Return (X, Y) of the center of cell containing provided text 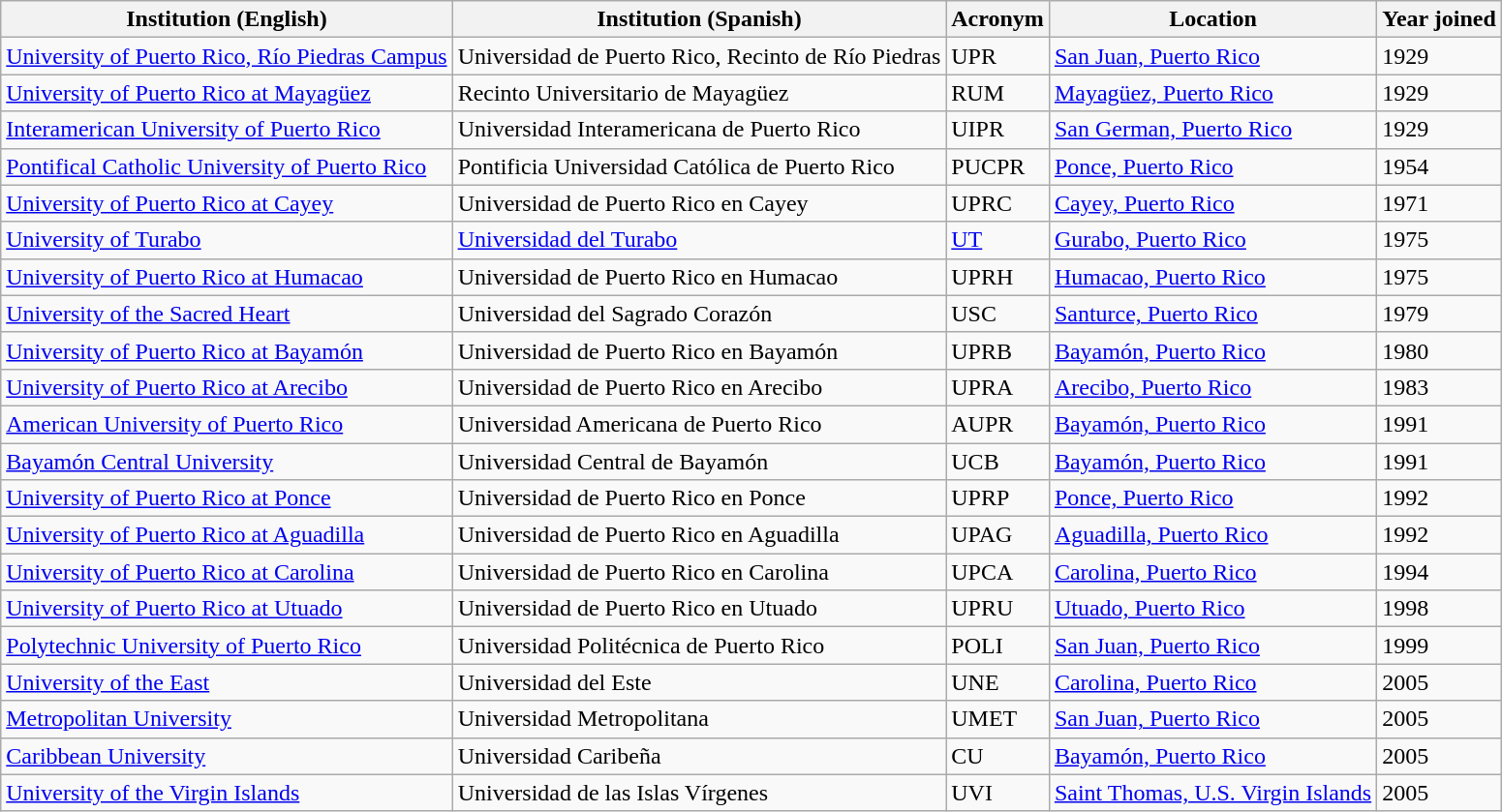
1954 (1439, 166)
Universidad Americana de Puerto Rico (699, 424)
Universidad de Puerto Rico en Aguadilla (699, 535)
Bayamón Central University (227, 462)
1980 (1439, 350)
American University of Puerto Rico (227, 424)
UPRH (997, 277)
University of Puerto Rico at Carolina (227, 572)
University of Puerto Rico at Utuado (227, 609)
UIPR (997, 130)
UPCA (997, 572)
UCB (997, 462)
Metropolitan University (227, 719)
Arecibo, Puerto Rico (1212, 387)
UPRA (997, 387)
Universidad de Puerto Rico en Bayamón (699, 350)
UPRP (997, 498)
Polytechnic University of Puerto Rico (227, 646)
UT (997, 240)
1983 (1439, 387)
UNE (997, 682)
University of Puerto Rico at Mayagüez (227, 93)
Location (1212, 19)
San German, Puerto Rico (1212, 130)
Institution (English) (227, 19)
Universidad de Puerto Rico en Humacao (699, 277)
University of Puerto Rico at Bayamón (227, 350)
Universidad de Puerto Rico en Arecibo (699, 387)
Universidad del Turabo (699, 240)
PUCPR (997, 166)
Universidad Politécnica de Puerto Rico (699, 646)
Universidad de Puerto Rico en Carolina (699, 572)
University of the East (227, 682)
Universidad de las Islas Vírgenes (699, 793)
University of Puerto Rico at Humacao (227, 277)
University of the Virgin Islands (227, 793)
POLI (997, 646)
Interamerican University of Puerto Rico (227, 130)
University of Puerto Rico at Arecibo (227, 387)
UPAG (997, 535)
Cayey, Puerto Rico (1212, 203)
Universidad del Este (699, 682)
Universidad de Puerto Rico, Recinto de Río Piedras (699, 56)
UPRU (997, 609)
Recinto Universitario de Mayagüez (699, 93)
CU (997, 756)
USC (997, 314)
University of Puerto Rico at Cayey (227, 203)
University of Puerto Rico at Aguadilla (227, 535)
RUM (997, 93)
Caribbean University (227, 756)
University of Turabo (227, 240)
Institution (Spanish) (699, 19)
Aguadilla, Puerto Rico (1212, 535)
Saint Thomas, U.S. Virgin Islands (1212, 793)
UPRC (997, 203)
Acronym (997, 19)
University of the Sacred Heart (227, 314)
Universidad del Sagrado Corazón (699, 314)
Universidad de Puerto Rico en Cayey (699, 203)
UPRB (997, 350)
1979 (1439, 314)
UPR (997, 56)
Utuado, Puerto Rico (1212, 609)
Santurce, Puerto Rico (1212, 314)
1998 (1439, 609)
AUPR (997, 424)
1999 (1439, 646)
Universidad de Puerto Rico en Ponce (699, 498)
UMET (997, 719)
Gurabo, Puerto Rico (1212, 240)
Pontifical Catholic University of Puerto Rico (227, 166)
Universidad Metropolitana (699, 719)
Universidad de Puerto Rico en Utuado (699, 609)
UVI (997, 793)
Pontificia Universidad Católica de Puerto Rico (699, 166)
University of Puerto Rico at Ponce (227, 498)
Universidad Caribeña (699, 756)
1994 (1439, 572)
Mayagüez, Puerto Rico (1212, 93)
University of Puerto Rico, Río Piedras Campus (227, 56)
Universidad Central de Bayamón (699, 462)
Year joined (1439, 19)
Humacao, Puerto Rico (1212, 277)
1971 (1439, 203)
Universidad Interamericana de Puerto Rico (699, 130)
